From the cell containing the given text, extract its center point as (x, y) coordinate. 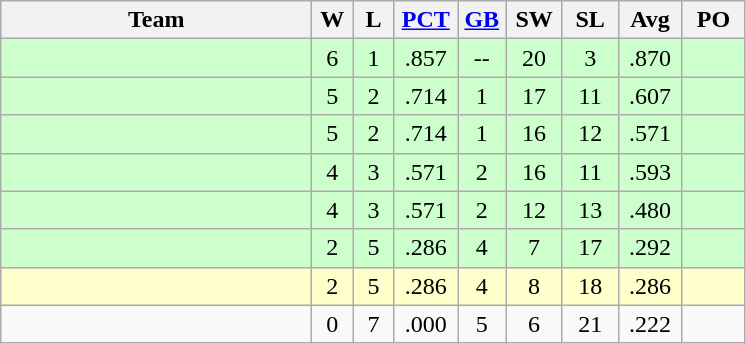
SL (590, 20)
PO (714, 20)
.000 (426, 324)
.593 (650, 172)
L (374, 20)
.480 (650, 210)
21 (590, 324)
.607 (650, 96)
8 (534, 286)
13 (590, 210)
0 (332, 324)
Team (156, 20)
18 (590, 286)
-- (482, 58)
W (332, 20)
.292 (650, 248)
.222 (650, 324)
SW (534, 20)
Avg (650, 20)
PCT (426, 20)
GB (482, 20)
20 (534, 58)
.870 (650, 58)
.857 (426, 58)
